Provide the [x, y] coordinate of the cell's center where the given text is located.  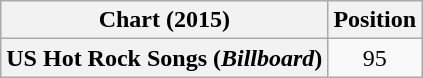
95 [375, 58]
US Hot Rock Songs (Billboard) [164, 58]
Position [375, 20]
Chart (2015) [164, 20]
